From the cell containing the given text, extract its center point as (X, Y) coordinate. 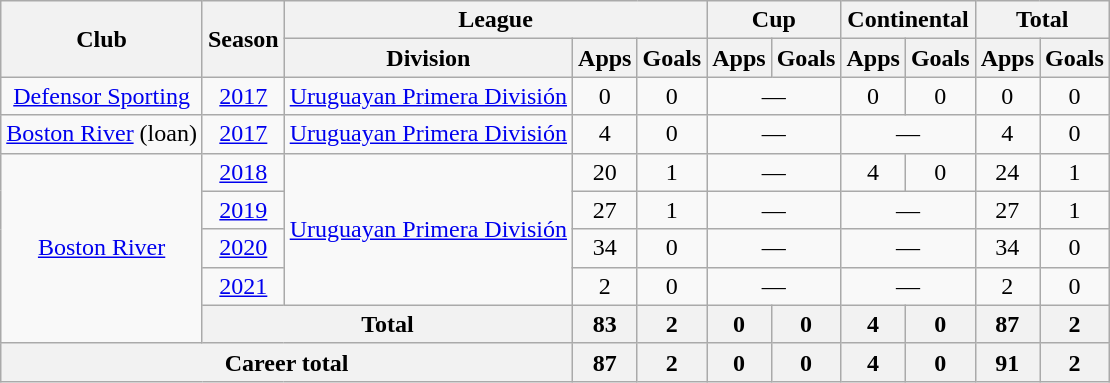
Career total (287, 362)
Cup (774, 20)
20 (605, 172)
Season (243, 39)
2018 (243, 172)
2021 (243, 286)
83 (605, 324)
Boston River (loan) (102, 134)
2020 (243, 248)
2019 (243, 210)
91 (1007, 362)
Defensor Sporting (102, 96)
24 (1007, 172)
Division (428, 58)
Continental (908, 20)
Club (102, 39)
League (496, 20)
Boston River (102, 248)
